Output the (X, Y) coordinate of the center of the cell containing the given text.  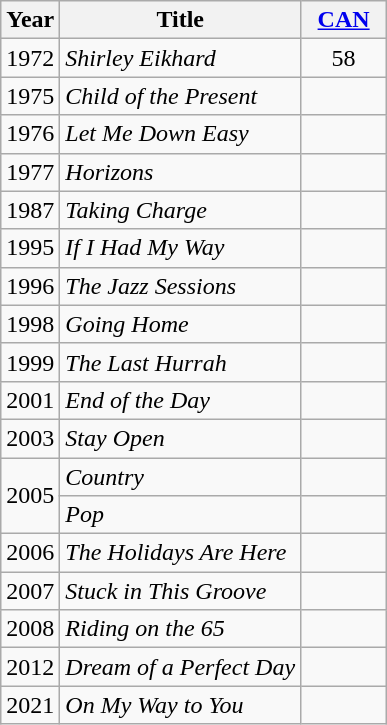
2012 (30, 667)
If I Had My Way (180, 248)
1987 (30, 210)
Horizons (180, 172)
1977 (30, 172)
2005 (30, 496)
2008 (30, 629)
Let Me Down Easy (180, 134)
58 (344, 58)
2021 (30, 705)
1996 (30, 286)
Riding on the 65 (180, 629)
Country (180, 477)
On My Way to You (180, 705)
The Jazz Sessions (180, 286)
CAN (344, 20)
The Last Hurrah (180, 362)
Stuck in This Groove (180, 591)
1972 (30, 58)
Year (30, 20)
2007 (30, 591)
The Holidays Are Here (180, 553)
2003 (30, 438)
1995 (30, 248)
Pop (180, 515)
2006 (30, 553)
Taking Charge (180, 210)
Title (180, 20)
1998 (30, 324)
1999 (30, 362)
2001 (30, 400)
Stay Open (180, 438)
Dream of a Perfect Day (180, 667)
Child of the Present (180, 96)
Going Home (180, 324)
Shirley Eikhard (180, 58)
1976 (30, 134)
End of the Day (180, 400)
1975 (30, 96)
